Search for the cell housing the specified text and yield its (x, y) center coordinate. 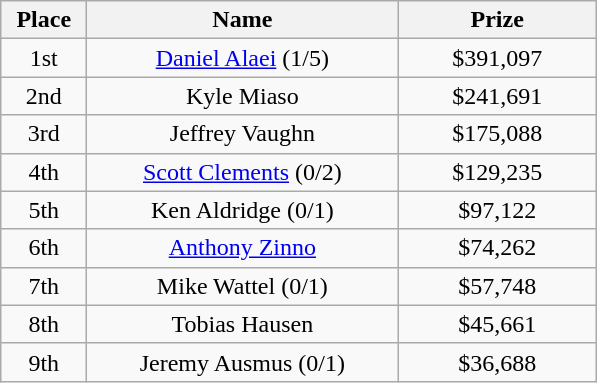
Scott Clements (0/2) (242, 172)
4th (44, 172)
Place (44, 20)
2nd (44, 96)
6th (44, 248)
$175,088 (498, 134)
5th (44, 210)
Mike Wattel (0/1) (242, 286)
7th (44, 286)
$97,122 (498, 210)
Ken Aldridge (0/1) (242, 210)
Name (242, 20)
$391,097 (498, 58)
$57,748 (498, 286)
$241,691 (498, 96)
Jeremy Ausmus (0/1) (242, 362)
Jeffrey Vaughn (242, 134)
3rd (44, 134)
Anthony Zinno (242, 248)
Prize (498, 20)
Daniel Alaei (1/5) (242, 58)
Kyle Miaso (242, 96)
$45,661 (498, 324)
1st (44, 58)
8th (44, 324)
$129,235 (498, 172)
9th (44, 362)
$36,688 (498, 362)
Tobias Hausen (242, 324)
$74,262 (498, 248)
